Pinpoint the cell where the given text exists, returning its [X, Y] midpoint coordinate. 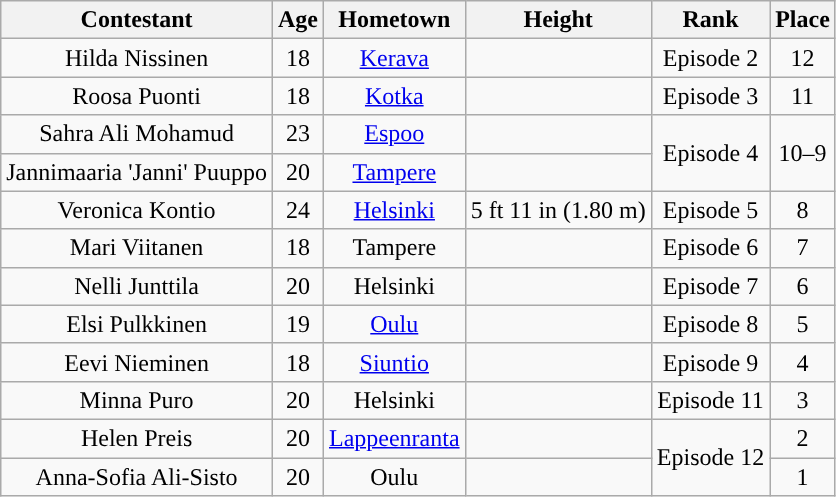
Episode 4 [710, 153]
Roosa Puonti [137, 96]
2 [803, 438]
Veronica Kontio [137, 210]
Episode 8 [710, 324]
5 [803, 324]
Elsi Pulkkinen [137, 324]
Episode 2 [710, 58]
Hilda Nissinen [137, 58]
Eevi Nieminen [137, 362]
Episode 7 [710, 286]
Episode 9 [710, 362]
11 [803, 96]
Helen Preis [137, 438]
Espoo [394, 134]
Place [803, 20]
Age [298, 20]
23 [298, 134]
24 [298, 210]
Lappeenranta [394, 438]
12 [803, 58]
Sahra Ali Mohamud [137, 134]
Nelli Junttila [137, 286]
3 [803, 400]
Kerava [394, 58]
Episode 12 [710, 457]
Rank [710, 20]
8 [803, 210]
10–9 [803, 153]
19 [298, 324]
Minna Puro [137, 400]
6 [803, 286]
Episode 5 [710, 210]
Kotka [394, 96]
Episode 6 [710, 248]
7 [803, 248]
Jannimaaria 'Janni' Puuppo [137, 172]
5 ft 11 in (1.80 m) [558, 210]
Mari Viitanen [137, 248]
Height [558, 20]
Siuntio [394, 362]
1 [803, 477]
Episode 3 [710, 96]
Contestant [137, 20]
Anna-Sofia Ali-Sisto [137, 477]
4 [803, 362]
Episode 11 [710, 400]
Hometown [394, 20]
